Detect which cell encompasses the target text, then output its [x, y] center coordinate. 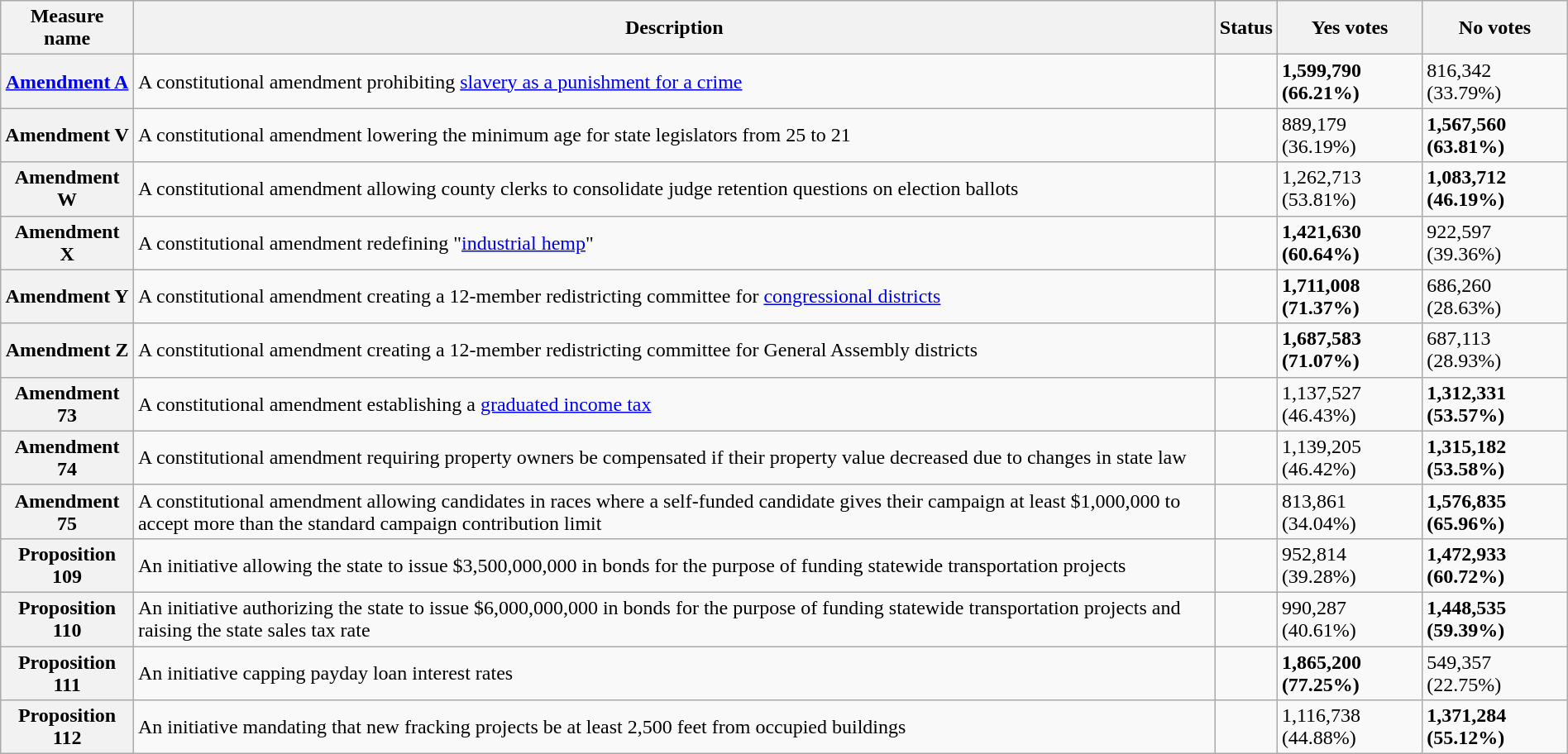
Description [674, 28]
1,711,008 (71.37%) [1350, 296]
Amendment 75 [68, 511]
686,260 (28.63%) [1495, 296]
Proposition 109 [68, 565]
An initiative mandating that new fracking projects be at least 2,500 feet from occupied buildings [674, 728]
990,287 (40.61%) [1350, 618]
An initiative allowing the state to issue $3,500,000,000 in bonds for the purpose of funding statewide transportation projects [674, 565]
1,567,560 (63.81%) [1495, 136]
1,137,527 (46.43%) [1350, 403]
816,342 (33.79%) [1495, 81]
Yes votes [1350, 28]
A constitutional amendment creating a 12-member redistricting committee for General Assembly districts [674, 351]
A constitutional amendment redefining "industrial hemp" [674, 243]
1,371,284 (55.12%) [1495, 728]
1,139,205 (46.42%) [1350, 458]
A constitutional amendment requiring property owners be compensated if their property value decreased due to changes in state law [674, 458]
Measure name [68, 28]
A constitutional amendment allowing county clerks to consolidate judge retention questions on election ballots [674, 188]
Amendment A [68, 81]
A constitutional amendment establishing a graduated income tax [674, 403]
Amendment 74 [68, 458]
1,262,713 (53.81%) [1350, 188]
549,357 (22.75%) [1495, 673]
889,179 (36.19%) [1350, 136]
No votes [1495, 28]
1,315,182 (53.58%) [1495, 458]
Amendment V [68, 136]
Status [1245, 28]
1,083,712 (46.19%) [1495, 188]
Amendment Z [68, 351]
Proposition 112 [68, 728]
1,576,835 (65.96%) [1495, 511]
A constitutional amendment prohibiting slavery as a punishment for a crime [674, 81]
A constitutional amendment lowering the minimum age for state legislators from 25 to 21 [674, 136]
813,861 (34.04%) [1350, 511]
687,113 (28.93%) [1495, 351]
1,312,331 (53.57%) [1495, 403]
Amendment W [68, 188]
Amendment 73 [68, 403]
1,448,535 (59.39%) [1495, 618]
952,814 (39.28%) [1350, 565]
1,421,630 (60.64%) [1350, 243]
Proposition 111 [68, 673]
Amendment Y [68, 296]
1,116,738 (44.88%) [1350, 728]
1,599,790 (66.21%) [1350, 81]
1,687,583 (71.07%) [1350, 351]
Proposition 110 [68, 618]
An initiative capping payday loan interest rates [674, 673]
922,597 (39.36%) [1495, 243]
A constitutional amendment creating a 12-member redistricting committee for congressional districts [674, 296]
1,472,933 (60.72%) [1495, 565]
1,865,200 (77.25%) [1350, 673]
Amendment X [68, 243]
